Search for the cell housing the specified text and yield its (x, y) center coordinate. 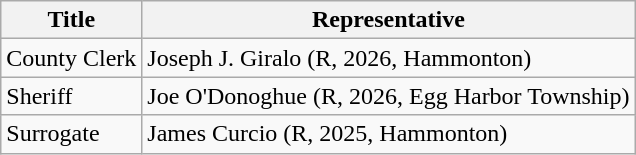
Joe O'Donoghue (R, 2026, Egg Harbor Township) (388, 96)
Sheriff (72, 96)
Representative (388, 20)
Title (72, 20)
Surrogate (72, 134)
James Curcio (R, 2025, Hammonton) (388, 134)
Joseph J. Giralo (R, 2026, Hammonton) (388, 58)
County Clerk (72, 58)
